From the cell containing the given text, extract its center point as (X, Y) coordinate. 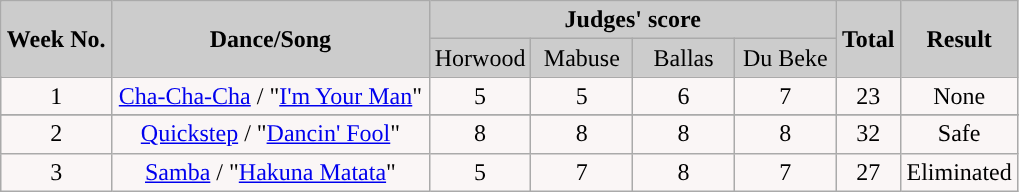
2 (56, 134)
Quickstep / "Dancin' Fool" (271, 134)
Mabuse (582, 58)
Safe (959, 134)
None (959, 96)
27 (868, 172)
Eliminated (959, 172)
Week No. (56, 39)
Total (868, 39)
Judges' score (632, 20)
1 (56, 96)
Ballas (684, 58)
23 (868, 96)
Cha-Cha-Cha / "I'm Your Man" (271, 96)
Horwood (480, 58)
Dance/Song (271, 39)
Du Beke (785, 58)
6 (684, 96)
32 (868, 134)
3 (56, 172)
Result (959, 39)
Samba / "Hakuna Matata" (271, 172)
